Provide the [X, Y] coordinate of the cell's center where the given text is located.  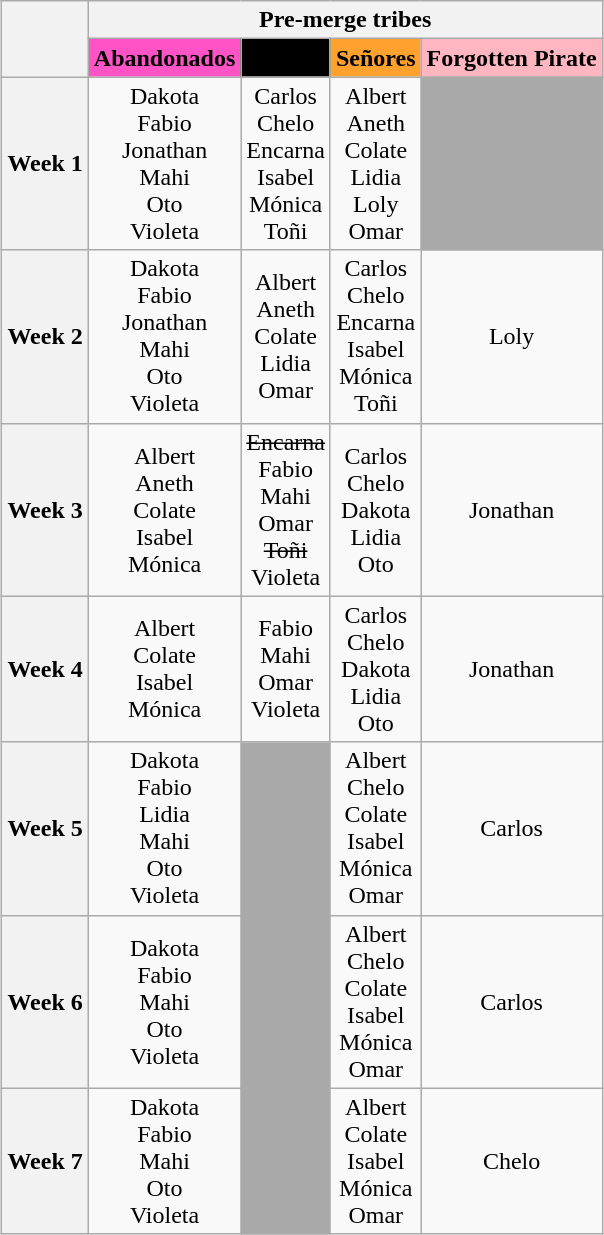
Piratas [286, 58]
Week 4 [45, 669]
Week 7 [45, 1161]
Week 3 [45, 510]
AlbertAnethColateIsabelMónica [164, 510]
Week 6 [45, 1002]
Forgotten Pirate [512, 58]
Week 5 [45, 828]
AlbertAnethColateLidiaOmar [286, 336]
DakotaFabioLidiaMahiOtoVioleta [164, 828]
Señores [376, 58]
AlbertAnethColateLidiaLolyOmar [376, 164]
Chelo [512, 1161]
Loly [512, 336]
Pre-merge tribes [345, 20]
Week 1 [45, 164]
EncarnaFabioMahiOmarToñiVioleta [286, 510]
Week 2 [45, 336]
FabioMahiOmarVioleta [286, 669]
AlbertColateIsabelMónicaOmar [376, 1161]
AlbertColateIsabelMónica [164, 669]
Abandonados [164, 58]
